Determine the (x, y) coordinate at the center of the cell enclosing the given text.  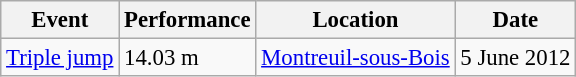
Location (356, 20)
Triple jump (60, 58)
Performance (188, 20)
Montreuil-sous-Bois (356, 58)
Date (516, 20)
Event (60, 20)
5 June 2012 (516, 58)
14.03 m (188, 58)
